Search for the cell housing the specified text and yield its [x, y] center coordinate. 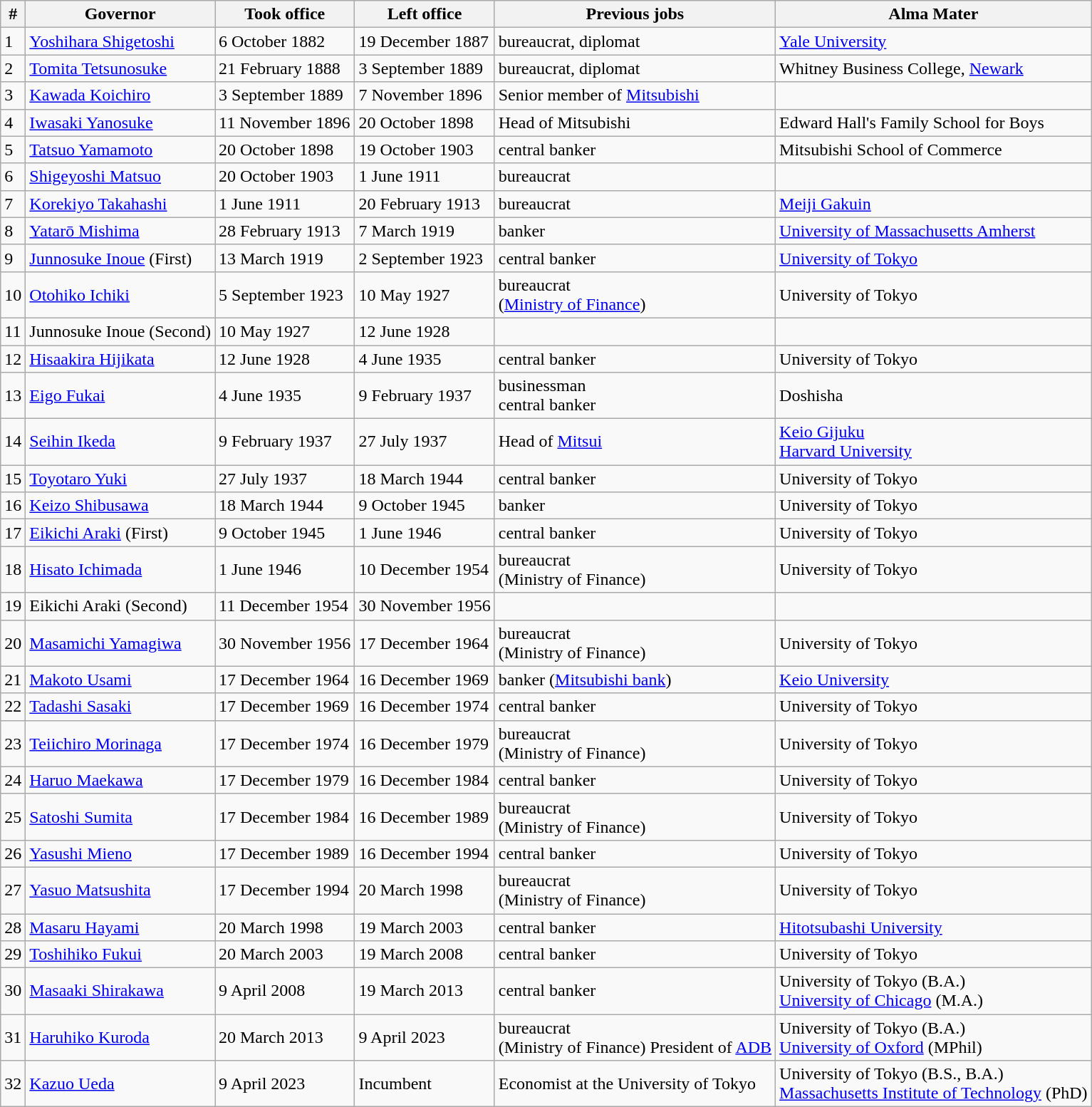
23 [13, 744]
Yasuo Matsushita [120, 890]
16 December 1989 [425, 816]
2 [13, 68]
7 November 1896 [425, 95]
Junnosuke Inoue (First) [120, 258]
12 [13, 358]
17 December 1984 [285, 816]
16 [13, 506]
Alma Mater [934, 14]
Seihin Ikeda [120, 442]
21 February 1888 [285, 68]
16 December 1979 [425, 744]
Makoto Usami [120, 680]
19 March 2013 [425, 992]
20 March 2003 [285, 955]
20 October 1903 [285, 177]
22 [13, 707]
Took office [285, 14]
Kawada Koichiro [120, 95]
26 [13, 853]
Meiji Gakuin [934, 204]
Senior member of Mitsubishi [635, 95]
7 March 1919 [425, 231]
Masamichi Yamagiwa [120, 643]
Kazuo Ueda [120, 1084]
4 [13, 123]
Tomita Tetsunosuke [120, 68]
11 November 1896 [285, 123]
5 September 1923 [285, 295]
19 October 1903 [425, 150]
17 December 1989 [285, 853]
bureaucrat(Ministry of Finance) President of ADB [635, 1037]
32 [13, 1084]
3 [13, 95]
Yatarō Mishima [120, 231]
Eikichi Araki (Second) [120, 606]
28 February 1913 [285, 231]
Otohiko Ichiki [120, 295]
Doshisha [934, 396]
University of Tokyo (B.A.)University of Chicago (M.A.) [934, 992]
1 [13, 41]
19 March 2008 [425, 955]
16 December 1994 [425, 853]
21 [13, 680]
13 [13, 396]
16 December 1969 [425, 680]
Economist at the University of Tokyo [635, 1084]
27 [13, 890]
28 [13, 927]
7 [13, 204]
19 [13, 606]
24 [13, 780]
9 April 2008 [285, 992]
banker (Mitsubishi bank) [635, 680]
30 [13, 992]
Edward Hall's Family School for Boys [934, 123]
Hitotsubashi University [934, 927]
Head of Mitsubishi [635, 123]
10 [13, 295]
Yoshihara Shigetoshi [120, 41]
14 [13, 442]
9 [13, 258]
University of Tokyo (B.A.)University of Oxford (MPhil) [934, 1037]
Keio GijukuHarvard University [934, 442]
Yale University [934, 41]
Tadashi Sasaki [120, 707]
Incumbent [425, 1084]
Masaru Hayami [120, 927]
Mitsubishi School of Commerce [934, 150]
6 October 1882 [285, 41]
20 March 2013 [285, 1037]
11 [13, 331]
Eikichi Araki (First) [120, 533]
16 December 1974 [425, 707]
Toshihiko Fukui [120, 955]
6 [13, 177]
Korekiyo Takahashi [120, 204]
17 December 1974 [285, 744]
31 [13, 1037]
Hisato Ichimada [120, 570]
17 December 1979 [285, 780]
Junnosuke Inoue (Second) [120, 331]
15 [13, 479]
10 December 1954 [425, 570]
University of Tokyo (B.S., B.A.)Massachusetts Institute of Technology (PhD) [934, 1084]
17 [13, 533]
11 December 1954 [285, 606]
Satoshi Sumita [120, 816]
19 March 2003 [425, 927]
Left office [425, 14]
Hisaakira Hijikata [120, 358]
19 December 1887 [425, 41]
Keizo Shibusawa [120, 506]
17 December 1969 [285, 707]
Whitney Business College, Newark [934, 68]
16 December 1984 [425, 780]
13 March 1919 [285, 258]
Shigeyoshi Matsuo [120, 177]
Head of Mitsui [635, 442]
Teiichiro Morinaga [120, 744]
Governor [120, 14]
Previous jobs [635, 14]
8 [13, 231]
20 February 1913 [425, 204]
29 [13, 955]
Iwasaki Yanosuke [120, 123]
Yasushi Mieno [120, 853]
Tatsuo Yamamoto [120, 150]
University of Massachusetts Amherst [934, 231]
# [13, 14]
25 [13, 816]
2 September 1923 [425, 258]
Haruo Maekawa [120, 780]
20 [13, 643]
Masaaki Shirakawa [120, 992]
Haruhiko Kuroda [120, 1037]
Eigo Fukai [120, 396]
Keio University [934, 680]
Toyotaro Yuki [120, 479]
5 [13, 150]
17 December 1994 [285, 890]
businessmancentral banker [635, 396]
18 [13, 570]
